Search for the cell housing the specified text and yield its [x, y] center coordinate. 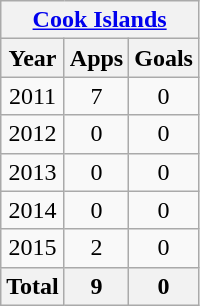
2015 [33, 248]
2 [96, 248]
2012 [33, 134]
9 [96, 286]
Goals [164, 58]
7 [96, 96]
2014 [33, 210]
Apps [96, 58]
Cook Islands [100, 20]
2013 [33, 172]
Total [33, 286]
2011 [33, 96]
Year [33, 58]
